Detect which cell encompasses the target text, then output its [x, y] center coordinate. 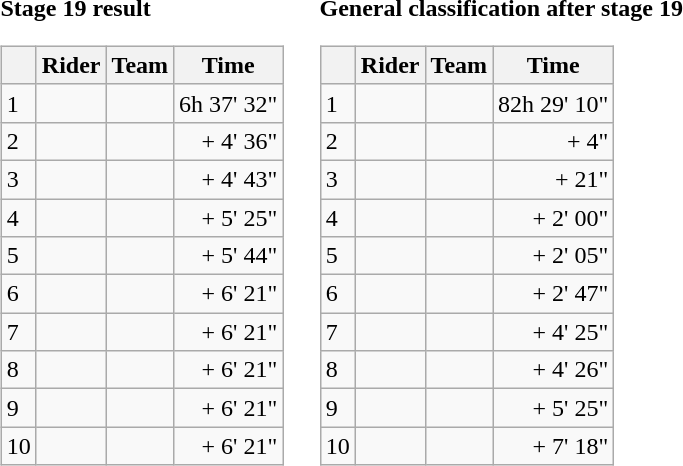
6h 37' 32" [228, 103]
+ 4' 36" [228, 141]
+ 7' 18" [554, 446]
82h 29' 10" [554, 103]
+ 5' 44" [228, 256]
+ 4' 25" [554, 332]
+ 4' 26" [554, 370]
+ 2' 05" [554, 256]
+ 2' 47" [554, 294]
+ 21" [554, 179]
+ 4' 43" [228, 179]
+ 2' 00" [554, 217]
+ 4" [554, 141]
